Determine the [X, Y] coordinate at the center of the cell enclosing the given text.  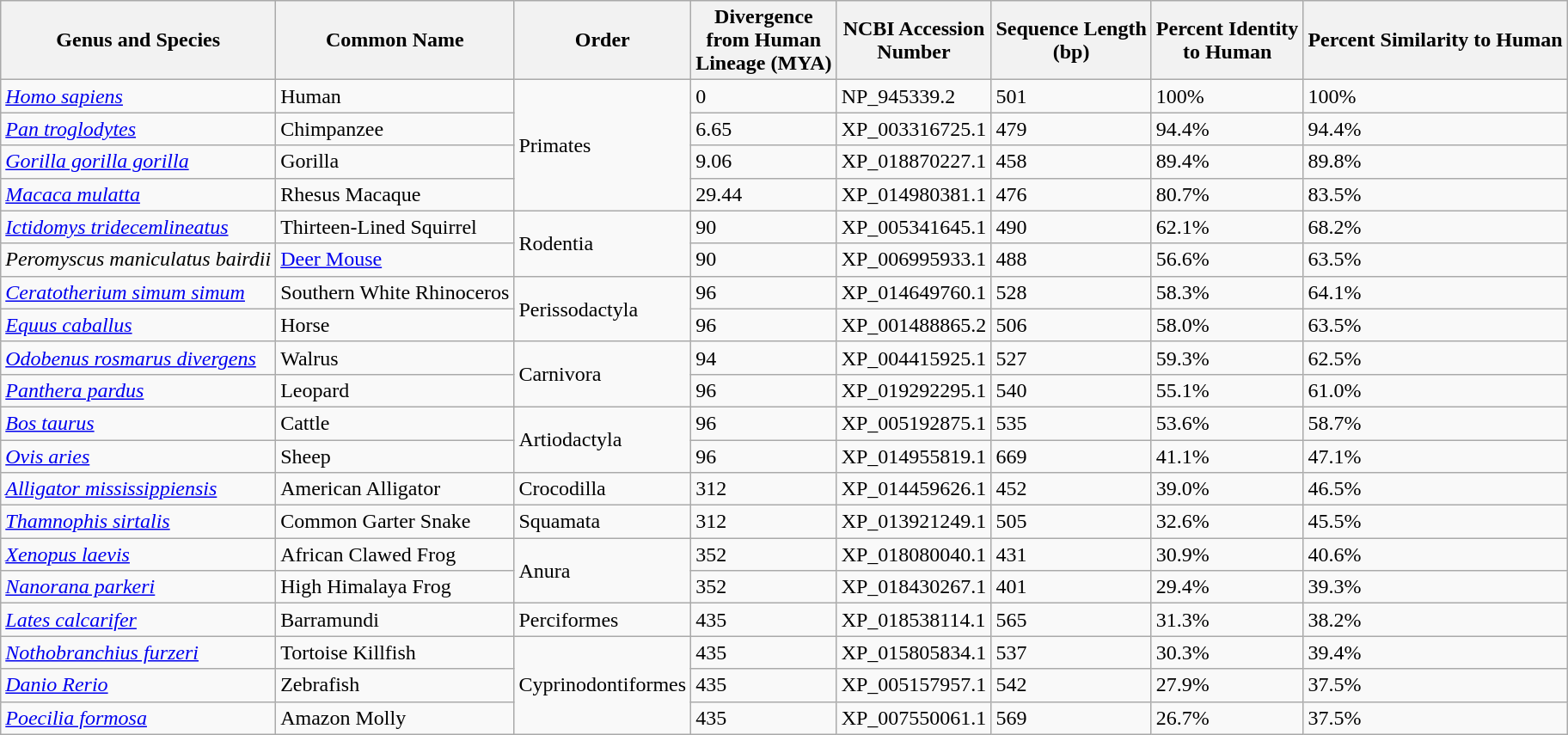
476 [1071, 194]
Crocodilla [603, 489]
39.0% [1228, 489]
569 [1071, 718]
Divergencefrom HumanLineage (MYA) [764, 40]
Homo sapiens [138, 96]
38.2% [1436, 620]
401 [1071, 587]
452 [1071, 489]
669 [1071, 456]
XP_014980381.1 [914, 194]
58.0% [1228, 325]
XP_014459626.1 [914, 489]
27.9% [1228, 685]
Sheep [395, 456]
Nanorana parkeri [138, 587]
458 [1071, 162]
Nothobranchius furzeri [138, 652]
89.8% [1436, 162]
62.1% [1228, 227]
High Himalaya Frog [395, 587]
Lates calcarifer [138, 620]
30.3% [1228, 652]
540 [1071, 390]
Poecilia formosa [138, 718]
Order [603, 40]
XP_001488865.2 [914, 325]
Xenopus laevis [138, 554]
29.4% [1228, 587]
Deer Mouse [395, 260]
Panthera pardus [138, 390]
Chimpanzee [395, 129]
83.5% [1436, 194]
542 [1071, 685]
505 [1071, 522]
XP_018430267.1 [914, 587]
490 [1071, 227]
XP_018870227.1 [914, 162]
Equus caballus [138, 325]
94 [764, 358]
Thamnophis sirtalis [138, 522]
61.0% [1436, 390]
89.4% [1228, 162]
Zebrafish [395, 685]
Walrus [395, 358]
39.4% [1436, 652]
Common Garter Snake [395, 522]
537 [1071, 652]
Gorilla [395, 162]
30.9% [1228, 554]
Danio Rerio [138, 685]
XP_007550061.1 [914, 718]
64.1% [1436, 292]
XP_005157957.1 [914, 685]
Odobenus rosmarus divergens [138, 358]
XP_003316725.1 [914, 129]
Human [395, 96]
59.3% [1228, 358]
African Clawed Frog [395, 554]
Horse [395, 325]
58.7% [1436, 423]
XP_018080040.1 [914, 554]
NCBI AccessionNumber [914, 40]
Macaca mulatta [138, 194]
Amazon Molly [395, 718]
565 [1071, 620]
479 [1071, 129]
XP_015805834.1 [914, 652]
XP_014955819.1 [914, 456]
26.7% [1228, 718]
Sequence Length(bp) [1071, 40]
45.5% [1436, 522]
XP_019292295.1 [914, 390]
528 [1071, 292]
NP_945339.2 [914, 96]
XP_005341645.1 [914, 227]
Tortoise Killfish [395, 652]
Genus and Species [138, 40]
53.6% [1228, 423]
Bos taurus [138, 423]
32.6% [1228, 522]
XP_006995933.1 [914, 260]
Ictidomys tridecemlineatus [138, 227]
58.3% [1228, 292]
56.6% [1228, 260]
501 [1071, 96]
41.1% [1228, 456]
Thirteen-Lined Squirrel [395, 227]
Cattle [395, 423]
9.06 [764, 162]
68.2% [1436, 227]
Squamata [603, 522]
Alligator mississippiensis [138, 489]
XP_014649760.1 [914, 292]
XP_004415925.1 [914, 358]
Perissodactyla [603, 309]
80.7% [1228, 194]
Percent Identityto Human [1228, 40]
46.5% [1436, 489]
Artiodactyla [603, 439]
Rhesus Macaque [395, 194]
Perciformes [603, 620]
Pan troglodytes [138, 129]
Ovis aries [138, 456]
6.65 [764, 129]
Southern White Rhinoceros [395, 292]
Cyprinodontiformes [603, 685]
431 [1071, 554]
Leopard [395, 390]
47.1% [1436, 456]
535 [1071, 423]
31.3% [1228, 620]
Percent Similarity to Human [1436, 40]
39.3% [1436, 587]
Barramundi [395, 620]
Ceratotherium simum simum [138, 292]
62.5% [1436, 358]
XP_018538114.1 [914, 620]
XP_005192875.1 [914, 423]
Common Name [395, 40]
American Alligator [395, 489]
506 [1071, 325]
XP_013921249.1 [914, 522]
Rodentia [603, 243]
55.1% [1228, 390]
Peromyscus maniculatus bairdii [138, 260]
0 [764, 96]
Primates [603, 145]
40.6% [1436, 554]
488 [1071, 260]
29.44 [764, 194]
Gorilla gorilla gorilla [138, 162]
Carnivora [603, 374]
527 [1071, 358]
Anura [603, 571]
